Search for the cell housing the specified text and yield its [x, y] center coordinate. 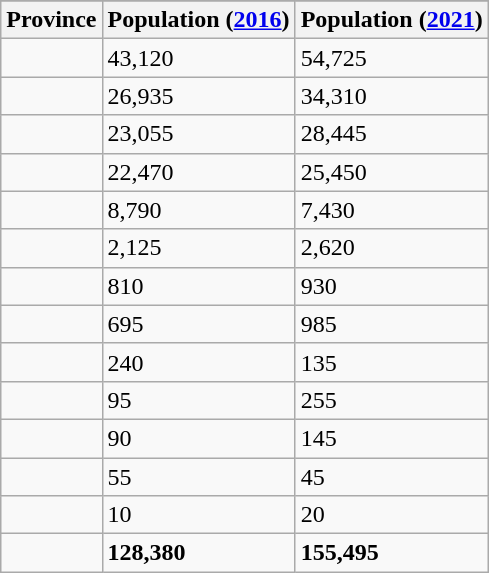
55 [198, 477]
240 [198, 362]
25,450 [392, 172]
10 [198, 515]
43,120 [198, 58]
155,495 [392, 553]
90 [198, 438]
2,125 [198, 248]
34,310 [392, 96]
128,380 [198, 553]
20 [392, 515]
145 [392, 438]
7,430 [392, 210]
8,790 [198, 210]
28,445 [392, 134]
135 [392, 362]
Province [52, 20]
23,055 [198, 134]
255 [392, 400]
Population (2016) [198, 20]
Population (2021) [392, 20]
45 [392, 477]
95 [198, 400]
2,620 [392, 248]
695 [198, 324]
54,725 [392, 58]
985 [392, 324]
930 [392, 286]
22,470 [198, 172]
26,935 [198, 96]
810 [198, 286]
